Output the (X, Y) coordinate of the center of the cell containing the given text.  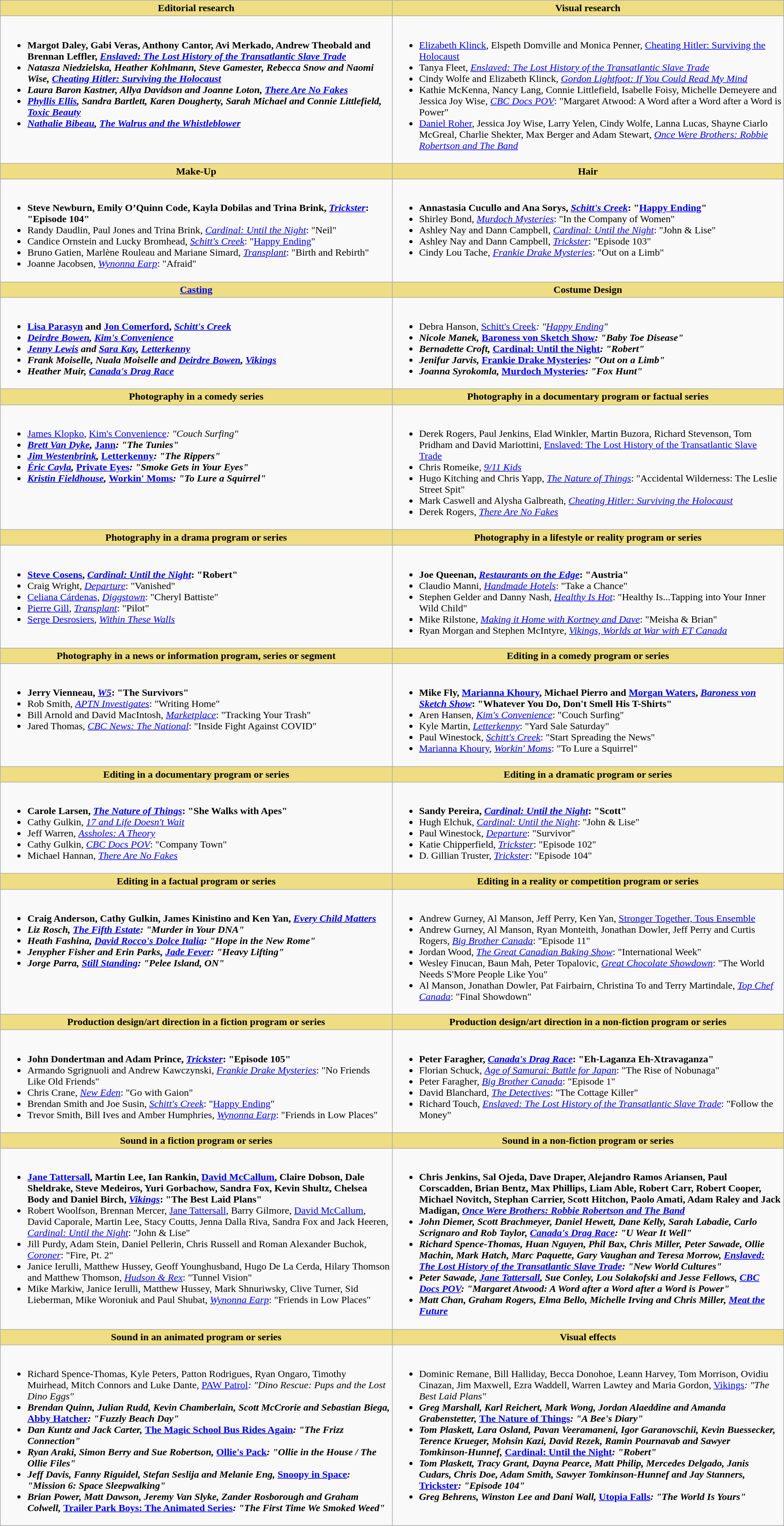
Casting (196, 290)
Photography in a comedy series (196, 397)
Photography in a news or information program, series or segment (196, 656)
Costume Design (588, 290)
Hair (588, 171)
Production design/art direction in a non-fiction program or series (588, 1022)
Visual research (588, 8)
Production design/art direction in a fiction program or series (196, 1022)
Sound in a fiction program or series (196, 1140)
Photography in a lifestyle or reality program or series (588, 537)
Editorial research (196, 8)
Sound in a non-fiction program or series (588, 1140)
Editing in a factual program or series (196, 882)
Editing in a comedy program or series (588, 656)
Photography in a drama program or series (196, 537)
Make-Up (196, 171)
Sound in an animated program or series (196, 1337)
Editing in a dramatic program or series (588, 774)
Photography in a documentary program or factual series (588, 397)
Editing in a documentary program or series (196, 774)
Editing in a reality or competition program or series (588, 882)
Visual effects (588, 1337)
